Locate the cell with the specified text and output its (x, y) center coordinate. 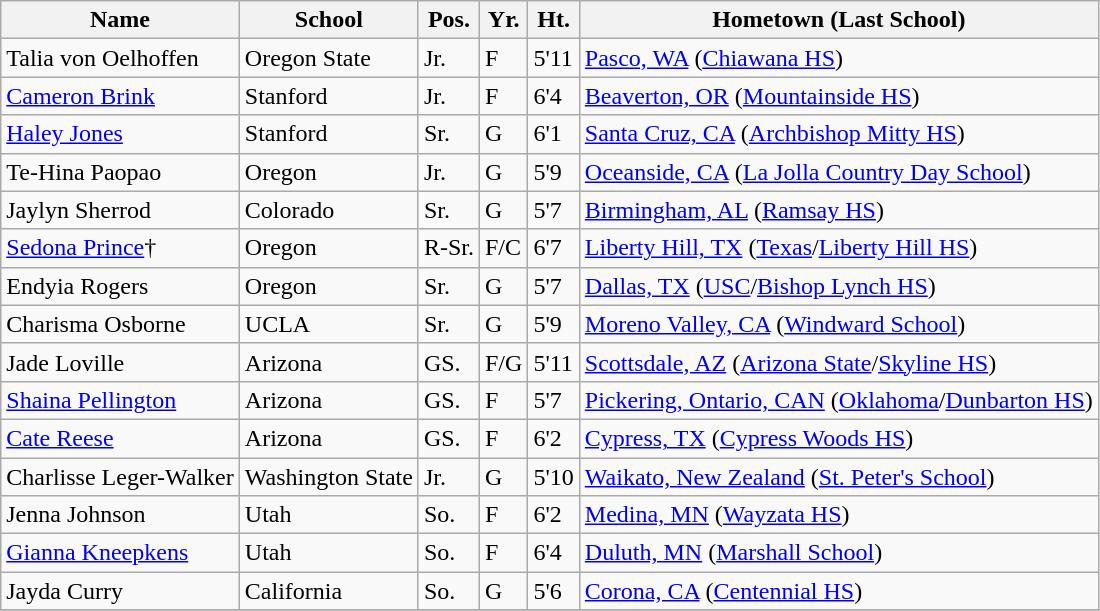
Waikato, New Zealand (St. Peter's School) (838, 477)
F/C (503, 248)
5'6 (554, 591)
Jade Loville (120, 362)
Shaina Pellington (120, 400)
Charlisse Leger-Walker (120, 477)
California (328, 591)
Santa Cruz, CA (Archbishop Mitty HS) (838, 134)
Liberty Hill, TX (Texas/Liberty Hill HS) (838, 248)
Duluth, MN (Marshall School) (838, 553)
School (328, 20)
6'1 (554, 134)
Jenna Johnson (120, 515)
Birmingham, AL (Ramsay HS) (838, 210)
Cameron Brink (120, 96)
Scottsdale, AZ (Arizona State/Skyline HS) (838, 362)
Hometown (Last School) (838, 20)
Gianna Kneepkens (120, 553)
Beaverton, OR (Mountainside HS) (838, 96)
5'10 (554, 477)
Te-Hina Paopao (120, 172)
Sedona Prince† (120, 248)
Name (120, 20)
Colorado (328, 210)
Ht. (554, 20)
Talia von Oelhoffen (120, 58)
Endyia Rogers (120, 286)
F/G (503, 362)
6'7 (554, 248)
Medina, MN (Wayzata HS) (838, 515)
Oceanside, CA (La Jolla Country Day School) (838, 172)
Cypress, TX (Cypress Woods HS) (838, 438)
Pickering, Ontario, CAN (Oklahoma/Dunbarton HS) (838, 400)
Haley Jones (120, 134)
Pasco, WA (Chiawana HS) (838, 58)
Dallas, TX (USC/Bishop Lynch HS) (838, 286)
Corona, CA (Centennial HS) (838, 591)
Oregon State (328, 58)
R-Sr. (448, 248)
Washington State (328, 477)
Yr. (503, 20)
Charisma Osborne (120, 324)
Jaylyn Sherrod (120, 210)
Jayda Curry (120, 591)
Cate Reese (120, 438)
Moreno Valley, CA (Windward School) (838, 324)
UCLA (328, 324)
Pos. (448, 20)
